Provide the (x, y) coordinate of the cell's center where the given text is located.  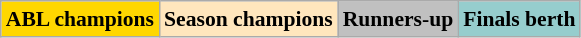
Runners-up (398, 19)
Season champions (248, 19)
ABL champions (80, 19)
Finals berth (519, 19)
